Search for the cell housing the specified text and yield its [X, Y] center coordinate. 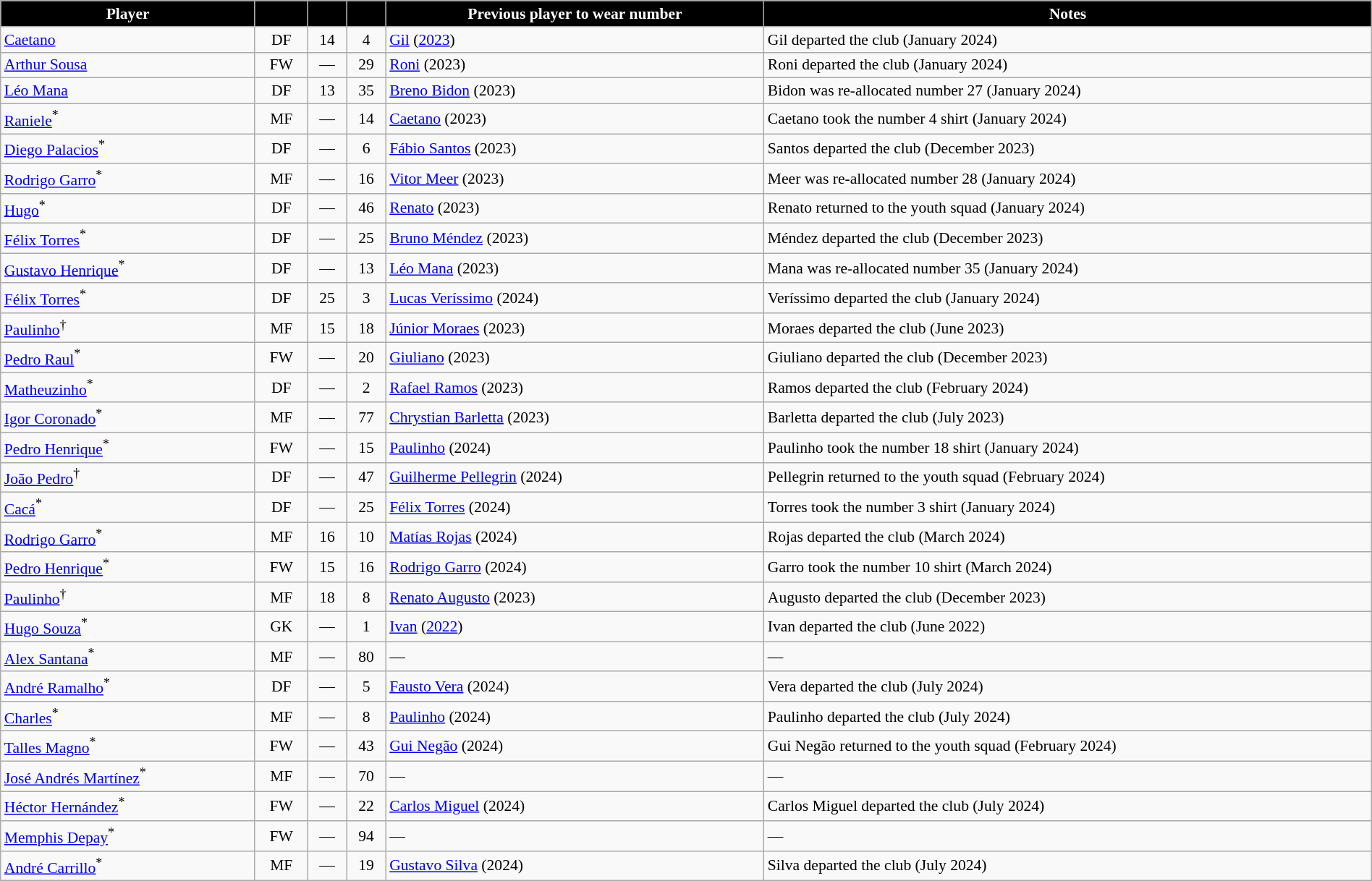
Matheuzinho* [128, 388]
10 [366, 537]
Augusto departed the club (December 2023) [1068, 597]
47 [366, 477]
Pedro Raul* [128, 357]
80 [366, 657]
Gui Negão (2024) [575, 746]
Bruno Méndez (2023) [575, 239]
1 [366, 626]
Héctor Hernández* [128, 806]
Notes [1068, 14]
43 [366, 746]
29 [366, 65]
Silva departed the club (July 2024) [1068, 867]
77 [366, 418]
Hugo* [128, 208]
Igor Coronado* [128, 418]
Gustavo Silva (2024) [575, 867]
Meer was re-allocated number 28 (January 2024) [1068, 178]
Raniele* [128, 119]
Barletta departed the club (July 2023) [1068, 418]
Santos departed the club (December 2023) [1068, 149]
Roni departed the club (January 2024) [1068, 65]
André Carrillo* [128, 867]
Vera departed the club (July 2024) [1068, 687]
Rodrigo Garro (2024) [575, 567]
GK [281, 626]
Lucas Veríssimo (2024) [575, 298]
Paulinho took the number 18 shirt (January 2024) [1068, 447]
Carlos Miguel departed the club (July 2024) [1068, 806]
Ivan departed the club (June 2022) [1068, 626]
94 [366, 836]
Renato (2023) [575, 208]
Gil departed the club (January 2024) [1068, 40]
Giuliano (2023) [575, 357]
Arthur Sousa [128, 65]
Garro took the number 10 shirt (March 2024) [1068, 567]
Fausto Vera (2024) [575, 687]
Gui Negão returned to the youth squad (February 2024) [1068, 746]
Previous player to wear number [575, 14]
5 [366, 687]
Léo Mana (2023) [575, 268]
Paulinho departed the club (July 2024) [1068, 716]
2 [366, 388]
Gustavo Henrique* [128, 268]
Hugo Souza* [128, 626]
Memphis Depay* [128, 836]
35 [366, 91]
Júnior Moraes (2023) [575, 328]
3 [366, 298]
Ivan (2022) [575, 626]
José Andrés Martínez* [128, 777]
Moraes departed the club (June 2023) [1068, 328]
Cacá* [128, 508]
André Ramalho* [128, 687]
Caetano [128, 40]
Matías Rojas (2024) [575, 537]
Diego Palacios* [128, 149]
Bidon was re-allocated number 27 (January 2024) [1068, 91]
Vitor Meer (2023) [575, 178]
Torres took the number 3 shirt (January 2024) [1068, 508]
Talles Magno* [128, 746]
Veríssimo departed the club (January 2024) [1068, 298]
Chrystian Barletta (2023) [575, 418]
Renato Augusto (2023) [575, 597]
Guilherme Pellegrin (2024) [575, 477]
Caetano (2023) [575, 119]
Player [128, 14]
22 [366, 806]
Fábio Santos (2023) [575, 149]
20 [366, 357]
Roni (2023) [575, 65]
Caetano took the number 4 shirt (January 2024) [1068, 119]
Ramos departed the club (February 2024) [1068, 388]
Léo Mana [128, 91]
Pellegrin returned to the youth squad (February 2024) [1068, 477]
19 [366, 867]
Charles* [128, 716]
Mana was re-allocated number 35 (January 2024) [1068, 268]
Rojas departed the club (March 2024) [1068, 537]
João Pedro† [128, 477]
Rafael Ramos (2023) [575, 388]
Félix Torres (2024) [575, 508]
70 [366, 777]
6 [366, 149]
Alex Santana* [128, 657]
Breno Bidon (2023) [575, 91]
Giuliano departed the club (December 2023) [1068, 357]
46 [366, 208]
Gil (2023) [575, 40]
Carlos Miguel (2024) [575, 806]
Renato returned to the youth squad (January 2024) [1068, 208]
4 [366, 40]
Méndez departed the club (December 2023) [1068, 239]
